Find where the given text appears and provide that cell's center as [X, Y] coordinate. 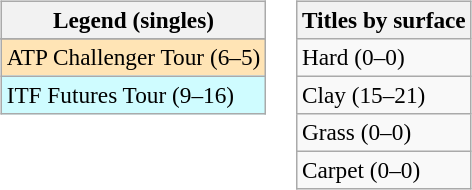
Legend (singles) [133, 20]
Titles by surface [384, 20]
Grass (0–0) [384, 133]
ITF Futures Tour (9–16) [133, 95]
Clay (15–21) [384, 95]
ATP Challenger Tour (6–5) [133, 57]
Carpet (0–0) [384, 171]
Hard (0–0) [384, 57]
